Identify which cell holds the provided text, then report its (x, y) central coordinate. 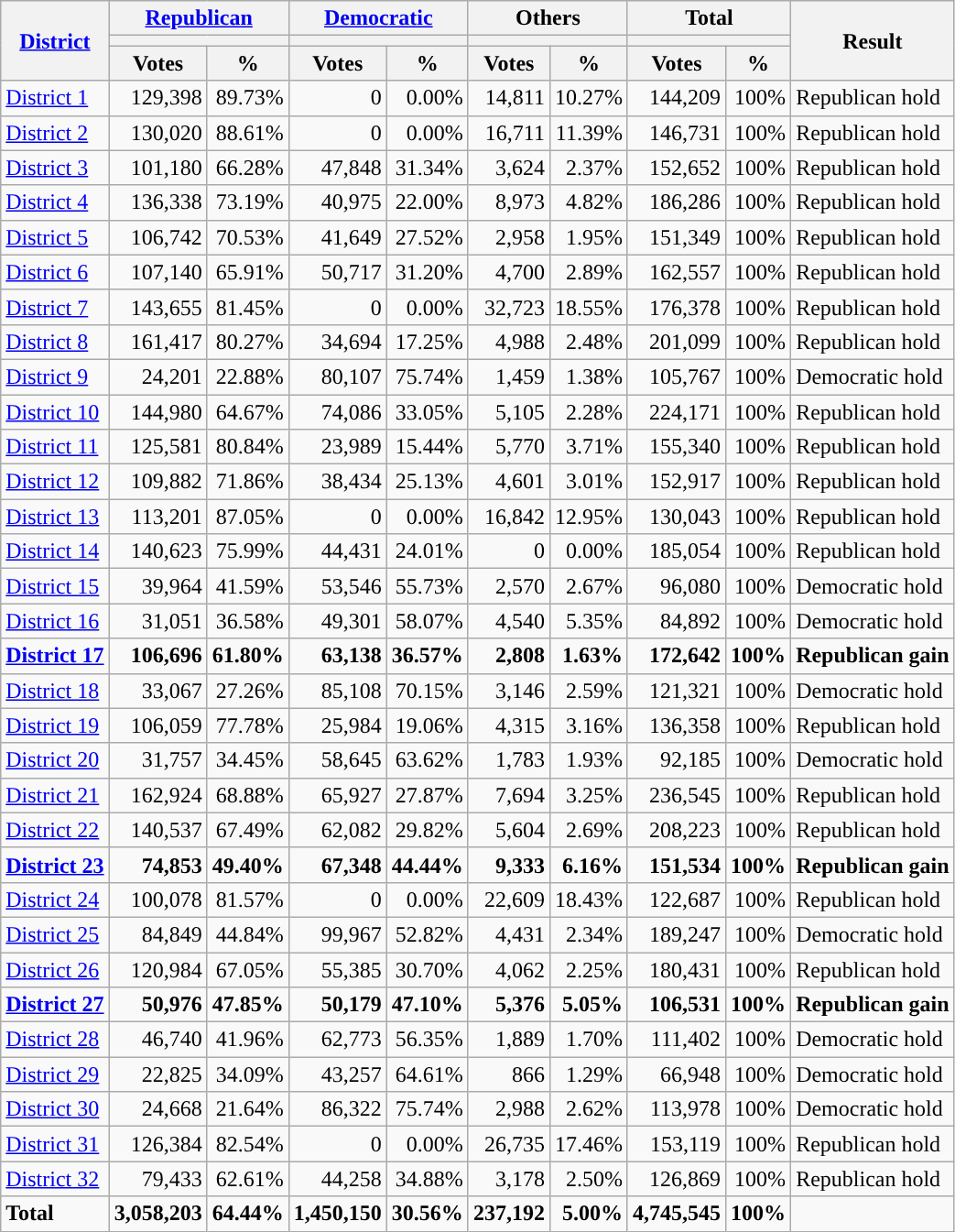
1,459 (509, 376)
67.05% (247, 970)
4,315 (509, 725)
100,078 (157, 899)
67.49% (247, 830)
2.89% (588, 272)
Republican (199, 18)
5.05% (588, 1005)
130,020 (157, 133)
16,711 (509, 133)
18.43% (588, 899)
31,051 (157, 621)
146,731 (676, 133)
31.34% (427, 168)
15.44% (427, 447)
5,105 (509, 411)
106,696 (157, 656)
4,745,545 (676, 1214)
81.45% (247, 307)
96,080 (676, 586)
126,869 (676, 1179)
District 30 (55, 1109)
1.38% (588, 376)
201,099 (676, 342)
4,601 (509, 482)
33,067 (157, 691)
47,848 (337, 168)
22.88% (247, 376)
130,043 (676, 517)
50,976 (157, 1005)
129,398 (157, 98)
101,180 (157, 168)
49.40% (247, 865)
24.01% (427, 551)
44,258 (337, 1179)
143,655 (157, 307)
31.20% (427, 272)
District 26 (55, 970)
1.29% (588, 1074)
162,557 (676, 272)
44.84% (247, 934)
74,853 (157, 865)
District 1 (55, 98)
5,376 (509, 1005)
2.67% (588, 586)
121,321 (676, 691)
47.10% (427, 1005)
5,770 (509, 447)
68.88% (247, 795)
District 27 (55, 1005)
120,984 (157, 970)
41,649 (337, 237)
89.73% (247, 98)
82.54% (247, 1144)
55,385 (337, 970)
66.28% (247, 168)
180,431 (676, 970)
18.55% (588, 307)
District 18 (55, 691)
19.06% (427, 725)
88.61% (247, 133)
86,322 (337, 1109)
84,849 (157, 934)
208,223 (676, 830)
29.82% (427, 830)
70.53% (247, 237)
64.67% (247, 411)
44.44% (427, 865)
District 21 (55, 795)
70.15% (427, 691)
9,333 (509, 865)
65.91% (247, 272)
4,700 (509, 272)
79,433 (157, 1179)
66,948 (676, 1074)
District 22 (55, 830)
4,540 (509, 621)
61.80% (247, 656)
77.78% (247, 725)
17.25% (427, 342)
50,179 (337, 1005)
39,964 (157, 586)
7,694 (509, 795)
District 7 (55, 307)
33.05% (427, 411)
District 12 (55, 482)
26,735 (509, 1144)
151,349 (676, 237)
17.46% (588, 1144)
34.88% (427, 1179)
62.61% (247, 1179)
6.16% (588, 865)
District 24 (55, 899)
46,740 (157, 1040)
53,546 (337, 586)
140,537 (157, 830)
3.16% (588, 725)
District 14 (55, 551)
10.27% (588, 98)
27.52% (427, 237)
District 23 (55, 865)
1,889 (509, 1040)
84,892 (676, 621)
38,434 (337, 482)
2,570 (509, 586)
106,742 (157, 237)
151,534 (676, 865)
2.25% (588, 970)
122,687 (676, 899)
1,783 (509, 760)
31,757 (157, 760)
16,842 (509, 517)
2.37% (588, 168)
3.01% (588, 482)
34.09% (247, 1074)
32,723 (509, 307)
District 4 (55, 202)
3,146 (509, 691)
237,192 (509, 1214)
District 32 (55, 1179)
3.71% (588, 447)
50,717 (337, 272)
3.25% (588, 795)
4,431 (509, 934)
District 16 (55, 621)
District 5 (55, 237)
74,086 (337, 411)
153,119 (676, 1144)
107,140 (157, 272)
34,694 (337, 342)
2.69% (588, 830)
866 (509, 1074)
27.87% (427, 795)
District 31 (55, 1144)
80,107 (337, 376)
67,348 (337, 865)
41.96% (247, 1040)
62,082 (337, 830)
125,581 (157, 447)
34.45% (247, 760)
District 6 (55, 272)
District 20 (55, 760)
44,431 (337, 551)
172,642 (676, 656)
99,967 (337, 934)
176,378 (676, 307)
4.82% (588, 202)
2.62% (588, 1109)
2,958 (509, 237)
3,058,203 (157, 1214)
63.62% (427, 760)
22,825 (157, 1074)
65,927 (337, 795)
52.82% (427, 934)
23,989 (337, 447)
District 8 (55, 342)
24,668 (157, 1109)
136,358 (676, 725)
55.73% (427, 586)
12.95% (588, 517)
186,286 (676, 202)
64.44% (247, 1214)
58,645 (337, 760)
Democratic (378, 18)
3,624 (509, 168)
11.39% (588, 133)
22.00% (427, 202)
Others (548, 18)
189,247 (676, 934)
63,138 (337, 656)
District 25 (55, 934)
2.48% (588, 342)
49,301 (337, 621)
14,811 (509, 98)
152,652 (676, 168)
58.07% (427, 621)
81.57% (247, 899)
71.86% (247, 482)
36.57% (427, 656)
85,108 (337, 691)
80.27% (247, 342)
73.19% (247, 202)
2,808 (509, 656)
144,980 (157, 411)
District 13 (55, 517)
185,054 (676, 551)
106,531 (676, 1005)
2.34% (588, 934)
25,984 (337, 725)
152,917 (676, 482)
92,185 (676, 760)
105,767 (676, 376)
140,623 (157, 551)
80.84% (247, 447)
111,402 (676, 1040)
161,417 (157, 342)
25.13% (427, 482)
162,924 (157, 795)
30.56% (427, 1214)
5.00% (588, 1214)
1.93% (588, 760)
1.70% (588, 1040)
8,973 (509, 202)
41.59% (247, 586)
2,988 (509, 1109)
106,059 (157, 725)
District 29 (55, 1074)
5,604 (509, 830)
75.99% (247, 551)
District 17 (55, 656)
47.85% (247, 1005)
District 15 (55, 586)
22,609 (509, 899)
126,384 (157, 1144)
113,201 (157, 517)
64.61% (427, 1074)
5.35% (588, 621)
43,257 (337, 1074)
District 10 (55, 411)
144,209 (676, 98)
1.63% (588, 656)
District 11 (55, 447)
District 3 (55, 168)
2.50% (588, 1179)
District 2 (55, 133)
155,340 (676, 447)
136,338 (157, 202)
21.64% (247, 1109)
87.05% (247, 517)
113,978 (676, 1109)
3,178 (509, 1179)
30.70% (427, 970)
40,975 (337, 202)
1,450,150 (337, 1214)
Result (873, 40)
4,062 (509, 970)
62,773 (337, 1040)
109,882 (157, 482)
1.95% (588, 237)
District 9 (55, 376)
27.26% (247, 691)
56.35% (427, 1040)
224,171 (676, 411)
2.28% (588, 411)
236,545 (676, 795)
24,201 (157, 376)
36.58% (247, 621)
District 19 (55, 725)
4,988 (509, 342)
District (55, 40)
2.59% (588, 691)
District 28 (55, 1040)
